From the cell containing the given text, extract its center point as (x, y) coordinate. 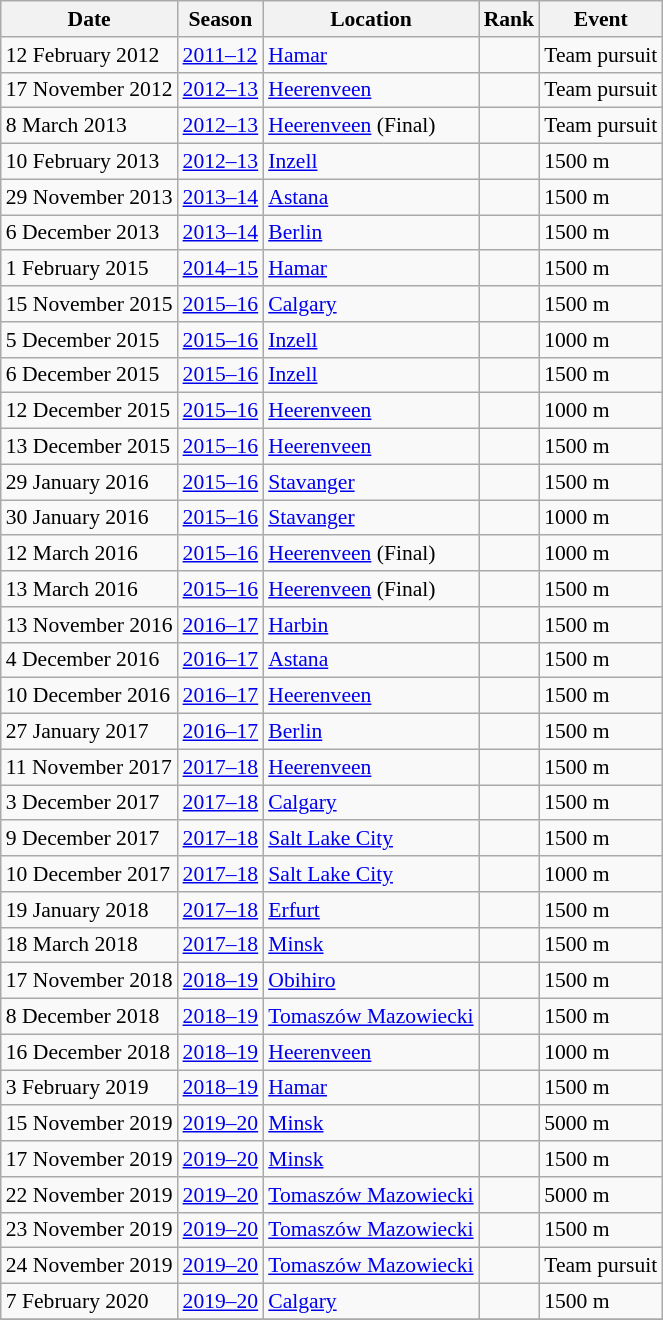
6 December 2013 (90, 233)
19 January 2018 (90, 910)
15 November 2015 (90, 304)
17 November 2018 (90, 981)
2011–12 (221, 55)
3 February 2019 (90, 1088)
22 November 2019 (90, 1195)
Erfurt (370, 910)
5 December 2015 (90, 340)
Harbin (370, 625)
10 February 2013 (90, 162)
27 January 2017 (90, 732)
24 November 2019 (90, 1266)
8 March 2013 (90, 126)
6 December 2015 (90, 375)
30 January 2016 (90, 518)
29 January 2016 (90, 482)
12 December 2015 (90, 411)
15 November 2019 (90, 1124)
10 December 2016 (90, 696)
Date (90, 19)
Location (370, 19)
29 November 2013 (90, 197)
16 December 2018 (90, 1052)
10 December 2017 (90, 874)
2014–15 (221, 269)
18 March 2018 (90, 945)
8 December 2018 (90, 1017)
Event (600, 19)
9 December 2017 (90, 839)
13 December 2015 (90, 447)
Obihiro (370, 981)
13 November 2016 (90, 625)
17 November 2012 (90, 90)
23 November 2019 (90, 1230)
17 November 2019 (90, 1159)
Season (221, 19)
12 February 2012 (90, 55)
3 December 2017 (90, 803)
Rank (510, 19)
11 November 2017 (90, 767)
4 December 2016 (90, 660)
7 February 2020 (90, 1302)
1 February 2015 (90, 269)
13 March 2016 (90, 589)
12 March 2016 (90, 554)
